From the cell containing the given text, extract its center point as [x, y] coordinate. 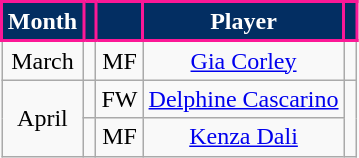
Kenza Dali [244, 137]
Gia Corley [244, 60]
FW [120, 99]
March [43, 60]
Player [244, 22]
Month [43, 22]
April [43, 118]
Delphine Cascarino [244, 99]
